Find where the given text appears and provide that cell's center as (X, Y) coordinate. 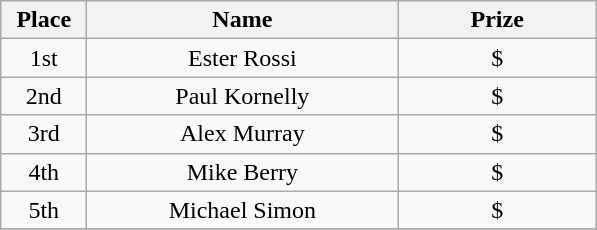
5th (44, 210)
Ester Rossi (242, 58)
Prize (498, 20)
Alex Murray (242, 134)
3rd (44, 134)
Name (242, 20)
2nd (44, 96)
1st (44, 58)
Michael Simon (242, 210)
Mike Berry (242, 172)
4th (44, 172)
Place (44, 20)
Paul Kornelly (242, 96)
